Pinpoint the cell where the given text exists, returning its [X, Y] midpoint coordinate. 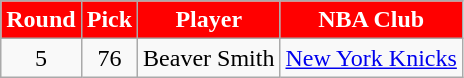
Round [41, 20]
NBA Club [371, 20]
76 [109, 58]
Beaver Smith [209, 58]
Player [209, 20]
New York Knicks [371, 58]
Pick [109, 20]
5 [41, 58]
